Return the [X, Y] coordinate for the center point of the cell that contains the specified text.  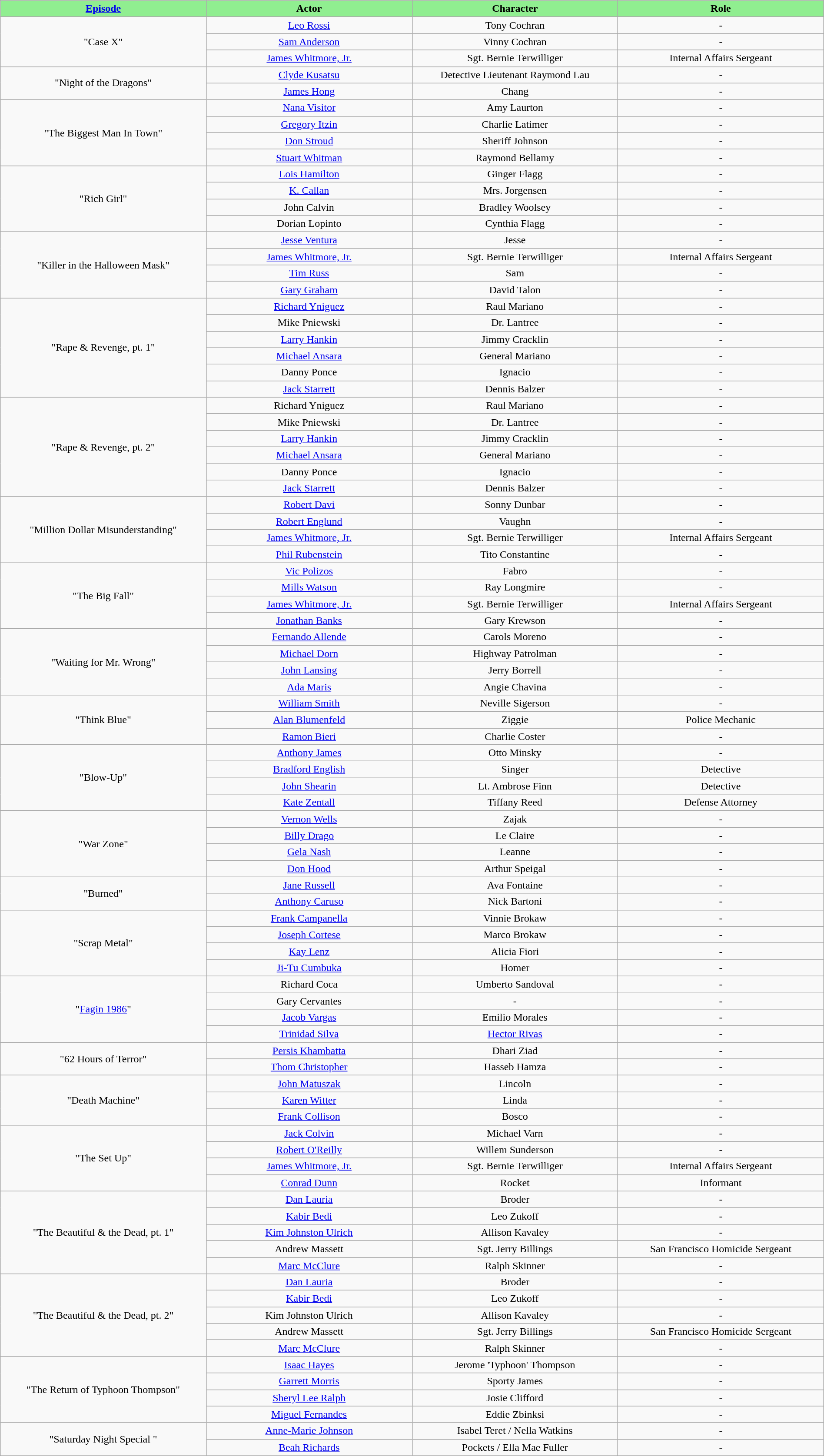
Thom Christopher [309, 1067]
Garrett Morris [309, 1381]
Frank Campanella [309, 918]
"War Zone" [103, 844]
Zajak [515, 819]
Frank Collison [309, 1117]
"Night of the Dragons" [103, 83]
Karen Witter [309, 1100]
Pockets / Ella Mae Fuller [515, 1447]
Joseph Cortese [309, 935]
Ji-Tu Cumbuka [309, 968]
Clyde Kusatsu [309, 75]
Angie Chavina [515, 687]
Isabel Teret / Nella Watkins [515, 1431]
"Waiting for Mr. Wrong" [103, 662]
Umberto Sandoval [515, 984]
Alan Blumenfeld [309, 720]
"The Set Up" [103, 1158]
Richard Coca [309, 984]
Anthony Caruso [309, 902]
Eddie Zbinksi [515, 1414]
Cynthia Flagg [515, 224]
Lois Hamilton [309, 174]
Jack Colvin [309, 1133]
Linda [515, 1100]
Arthur Speigal [515, 869]
Marco Brokaw [515, 935]
Kay Lenz [309, 951]
Vernon Wells [309, 819]
Leanne [515, 852]
"Saturday Night Special " [103, 1439]
Don Hood [309, 869]
Robert O'Reilly [309, 1150]
Nana Visitor [309, 108]
Mills Watson [309, 587]
Conrad Dunn [309, 1183]
Nick Bartoni [515, 902]
Fernando Allende [309, 637]
"The Return of Typhoon Thompson" [103, 1390]
Highway Patrolman [515, 653]
"Scrap Metal" [103, 943]
Ginger Flagg [515, 174]
Detective Lieutenant Raymond Lau [515, 75]
"Million Dollar Misunderstanding" [103, 530]
Persis Khambatta [309, 1051]
Police Mechanic [721, 720]
Lt. Ambrose Finn [515, 786]
"Burned" [103, 893]
Stuart Whitman [309, 157]
Phil Rubenstein [309, 554]
Beah Richards [309, 1447]
Singer [515, 769]
Tony Cochran [515, 25]
Ava Fontaine [515, 885]
Chang [515, 91]
Rocket [515, 1183]
K. Callan [309, 190]
William Smith [309, 703]
Leo Rossi [309, 25]
Jesse [515, 240]
John Matuszak [309, 1084]
Amy Laurton [515, 108]
Homer [515, 968]
Jesse Ventura [309, 240]
Bradley Woolsey [515, 207]
"Rape & Revenge, pt. 1" [103, 348]
John Calvin [309, 207]
Sheryl Lee Ralph [309, 1398]
"The Big Fall" [103, 596]
David Talon [515, 290]
"Think Blue" [103, 720]
Sheriff Johnson [515, 141]
Sam Anderson [309, 42]
"The Biggest Man In Town" [103, 133]
Billy Drago [309, 836]
"Rich Girl" [103, 199]
Anne-Marie Johnson [309, 1431]
Charlie Coster [515, 736]
"Rape & Revenge, pt. 2" [103, 447]
John Shearin [309, 786]
Carols Moreno [515, 637]
"The Beautiful & the Dead, pt. 1" [103, 1232]
"Blow-Up" [103, 778]
Role [721, 9]
Hector Rivas [515, 1034]
"Fagin 1986" [103, 1009]
Vaughn [515, 521]
Robert Davi [309, 505]
Anthony James [309, 753]
"Killer in the Halloween Mask" [103, 265]
Vic Polizos [309, 571]
Gary Graham [309, 290]
Isaac Hayes [309, 1365]
Miguel Fernandes [309, 1414]
Charlie Latimer [515, 124]
Sam [515, 273]
Trinidad Silva [309, 1034]
Neville Sigerson [515, 703]
Ramon Bieri [309, 736]
Tim Russ [309, 273]
Character [515, 9]
Robert Englund [309, 521]
Informant [721, 1183]
Ray Longmire [515, 587]
Sporty James [515, 1381]
Jerome 'Typhoon' Thompson [515, 1365]
James Hong [309, 91]
Gela Nash [309, 852]
Dorian Lopinto [309, 224]
Jane Russell [309, 885]
Fabro [515, 571]
Emilio Morales [515, 1018]
Hasseb Hamza [515, 1067]
Michael Varn [515, 1133]
Alicia Fiori [515, 951]
Don Stroud [309, 141]
Le Claire [515, 836]
Mrs. Jorgensen [515, 190]
Actor [309, 9]
"The Beautiful & the Dead, pt. 2" [103, 1315]
Gary Cervantes [309, 1001]
Kate Zentall [309, 803]
"Death Machine" [103, 1100]
Dhari Ziad [515, 1051]
Ziggie [515, 720]
Gregory Itzin [309, 124]
Episode [103, 9]
Otto Minsky [515, 753]
Jacob Vargas [309, 1018]
Ada Maris [309, 687]
Bradford English [309, 769]
"Case X" [103, 42]
Willem Sunderson [515, 1150]
"62 Hours of Terror" [103, 1059]
Josie Clifford [515, 1398]
Jerry Borrell [515, 670]
Tito Constantine [515, 554]
Tiffany Reed [515, 803]
Michael Dorn [309, 653]
Vinny Cochran [515, 42]
Lincoln [515, 1084]
Vinnie Brokaw [515, 918]
John Lansing [309, 670]
Bosco [515, 1117]
Jonathan Banks [309, 620]
Defense Attorney [721, 803]
Raymond Bellamy [515, 157]
Gary Krewson [515, 620]
Sonny Dunbar [515, 505]
